Extract the [X, Y] coordinate from the center of the cell holding the provided text.  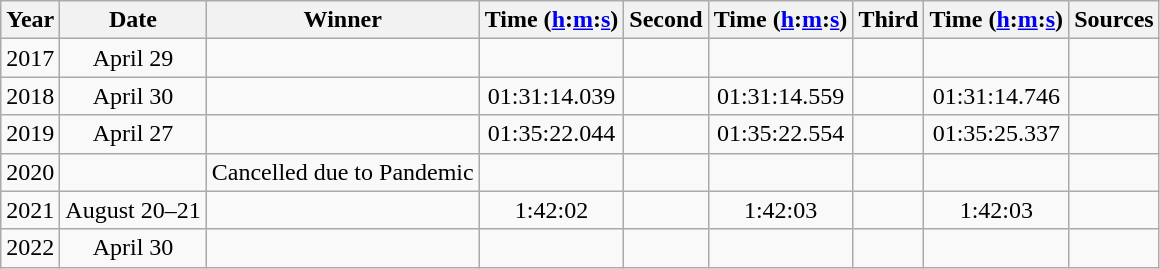
2020 [30, 172]
April 27 [133, 134]
01:35:22.044 [552, 134]
April 29 [133, 58]
Cancelled due to Pandemic [342, 172]
2021 [30, 210]
Year [30, 20]
2022 [30, 248]
01:35:25.337 [996, 134]
Third [888, 20]
01:35:22.554 [780, 134]
01:31:14.559 [780, 96]
August 20–21 [133, 210]
2019 [30, 134]
Date [133, 20]
2017 [30, 58]
01:31:14.039 [552, 96]
1:42:02 [552, 210]
2018 [30, 96]
Second [666, 20]
Sources [1114, 20]
Winner [342, 20]
01:31:14.746 [996, 96]
